For the text-containing cell, return its midpoint in (X, Y) coordinate format. 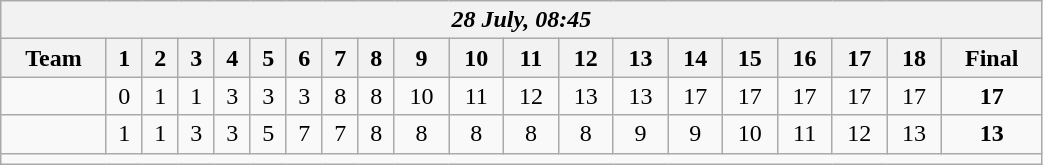
6 (304, 58)
4 (232, 58)
18 (914, 58)
2 (160, 58)
0 (124, 96)
Final (992, 58)
Team (54, 58)
28 July, 08:45 (522, 20)
14 (696, 58)
15 (750, 58)
16 (804, 58)
